Provide the (x, y) coordinate of the cell's center where the given text is located.  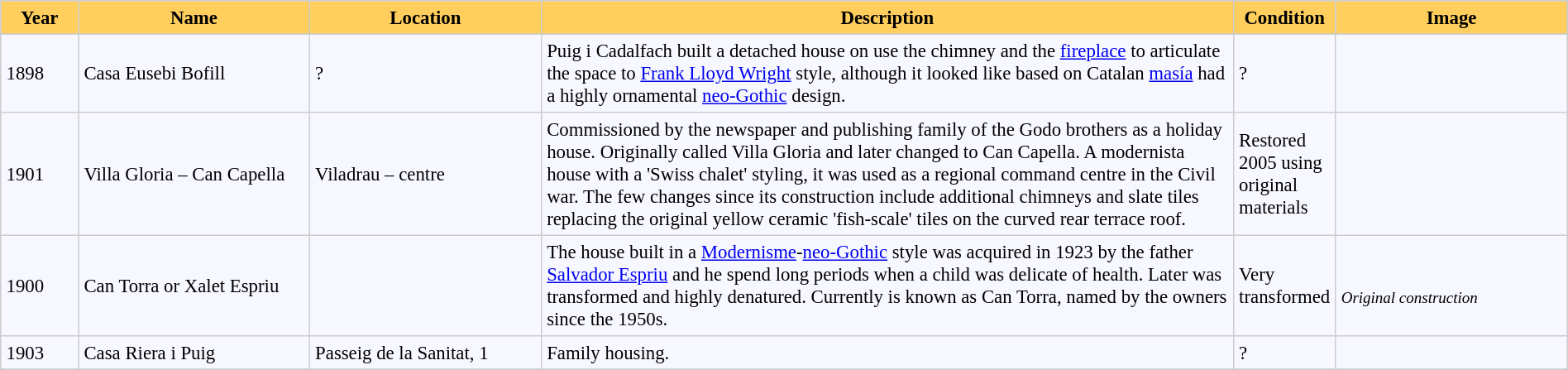
1901 (40, 174)
Casa Eusebi Bofill (194, 73)
Can Torra or Xalet Espriu (194, 286)
Villa Gloria – Can Capella (194, 174)
Casa Riera i Puig (194, 353)
Original construction (1451, 286)
Passeig de la Sanitat, 1 (425, 353)
Very transformed (1284, 286)
1900 (40, 286)
Description (887, 17)
Condition (1284, 17)
1898 (40, 73)
Location (425, 17)
1903 (40, 353)
Name (194, 17)
Restored 2005 using original materials (1284, 174)
Image (1451, 17)
Family housing. (887, 353)
Year (40, 17)
Viladrau – centre (425, 174)
